Determine the (X, Y) coordinate at the center of the cell enclosing the given text.  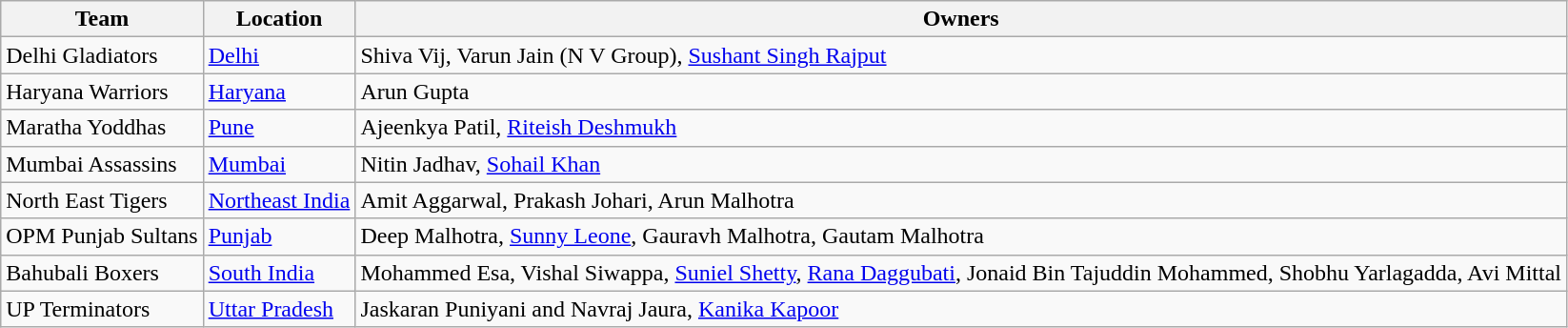
Haryana (279, 92)
Punjab (279, 236)
Mumbai (279, 164)
South India (279, 273)
Jaskaran Puniyani and Navraj Jaura, Kanika Kapoor (961, 309)
Pune (279, 128)
Delhi Gladiators (102, 55)
Ajeenkya Patil, Riteish Deshmukh (961, 128)
Location (279, 19)
Uttar Pradesh (279, 309)
Mumbai Assassins (102, 164)
Amit Aggarwal, Prakash Johari, Arun Malhotra (961, 200)
Maratha Yoddhas (102, 128)
Nitin Jadhav, Sohail Khan (961, 164)
Owners (961, 19)
Deep Malhotra, Sunny Leone, Gauravh Malhotra, Gautam Malhotra (961, 236)
Arun Gupta (961, 92)
Delhi (279, 55)
Shiva Vij, Varun Jain (N V Group), Sushant Singh Rajput (961, 55)
UP Terminators (102, 309)
North East Tigers (102, 200)
Haryana Warriors (102, 92)
Bahubali Boxers (102, 273)
Mohammed Esa, Vishal Siwappa, Suniel Shetty, Rana Daggubati, Jonaid Bin Tajuddin Mohammed, Shobhu Yarlagadda, Avi Mittal (961, 273)
OPM Punjab Sultans (102, 236)
Team (102, 19)
Northeast India (279, 200)
